Identify which cell holds the provided text, then report its [x, y] central coordinate. 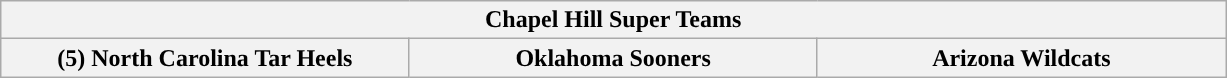
Arizona Wildcats [1021, 58]
Chapel Hill Super Teams [614, 20]
Oklahoma Sooners [613, 58]
(5) North Carolina Tar Heels [205, 58]
